Provide the (X, Y) coordinate of the cell's center where the given text is located.  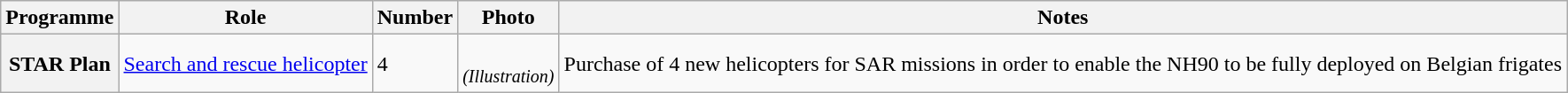
Programme (60, 18)
Search and rescue helicopter (245, 64)
4 (415, 64)
Number (415, 18)
Photo (508, 18)
Notes (1063, 18)
(Illustration) (508, 64)
Purchase of 4 new helicopters for SAR missions in order to enable the NH90 to be fully deployed on Belgian frigates (1063, 64)
STAR Plan (60, 64)
Role (245, 18)
